Output the [X, Y] coordinate of the center of the cell containing the given text.  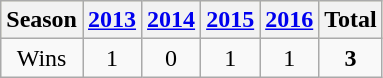
2013 [112, 20]
0 [172, 58]
2015 [230, 20]
2014 [172, 20]
2016 [290, 20]
Total [351, 20]
3 [351, 58]
Season [42, 20]
Wins [42, 58]
